Return (X, Y) of the center of cell containing provided text 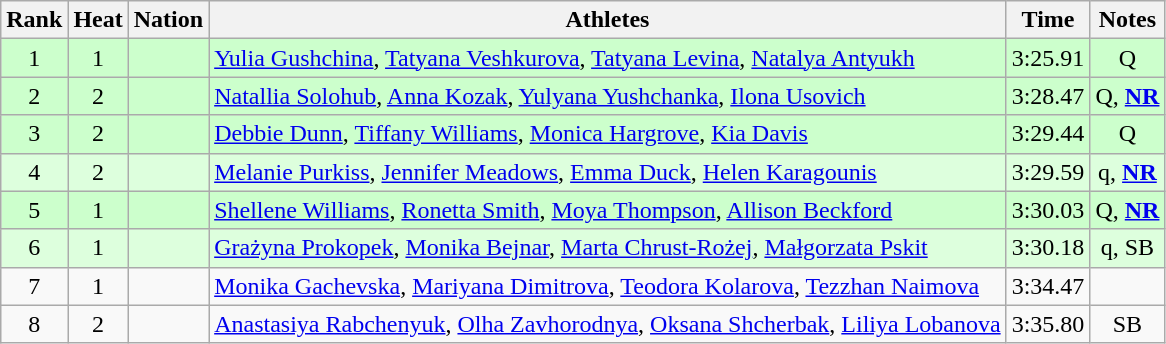
Monika Gachevska, Mariyana Dimitrova, Teodora Kolarova, Tezzhan Naimova (608, 286)
Shellene Williams, Ronetta Smith, Moya Thompson, Allison Beckford (608, 210)
Athletes (608, 20)
Yulia Gushchina, Tatyana Veshkurova, Tatyana Levina, Natalya Antyukh (608, 58)
Heat (98, 20)
Anastasiya Rabchenyuk, Olha Zavhorodnya, Oksana Shcherbak, Liliya Lobanova (608, 324)
Natallia Solohub, Anna Kozak, Yulyana Yushchanka, Ilona Usovich (608, 96)
q, SB (1128, 248)
Grażyna Prokopek, Monika Bejnar, Marta Chrust-Rożej, Małgorzata Pskit (608, 248)
3:30.03 (1048, 210)
Time (1048, 20)
q, NR (1128, 172)
SB (1128, 324)
Rank (34, 20)
Melanie Purkiss, Jennifer Meadows, Emma Duck, Helen Karagounis (608, 172)
Debbie Dunn, Tiffany Williams, Monica Hargrove, Kia Davis (608, 134)
3:29.44 (1048, 134)
3:34.47 (1048, 286)
3:30.18 (1048, 248)
Notes (1128, 20)
3:28.47 (1048, 96)
3:35.80 (1048, 324)
5 (34, 210)
3 (34, 134)
6 (34, 248)
3:25.91 (1048, 58)
Nation (168, 20)
4 (34, 172)
7 (34, 286)
3:29.59 (1048, 172)
8 (34, 324)
